For the text-containing cell, return its midpoint in [X, Y] coordinate format. 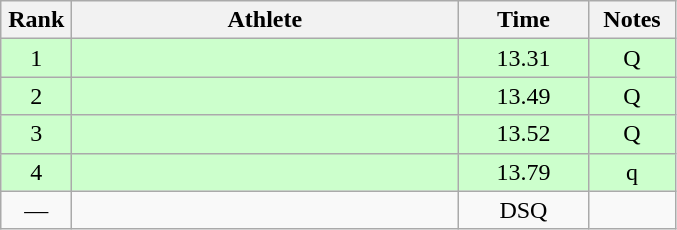
4 [36, 172]
Athlete [265, 20]
13.31 [524, 58]
2 [36, 96]
1 [36, 58]
13.79 [524, 172]
Notes [632, 20]
— [36, 210]
13.49 [524, 96]
q [632, 172]
Time [524, 20]
Rank [36, 20]
13.52 [524, 134]
3 [36, 134]
DSQ [524, 210]
